Provide the [X, Y] coordinate of the cell's center where the given text is located.  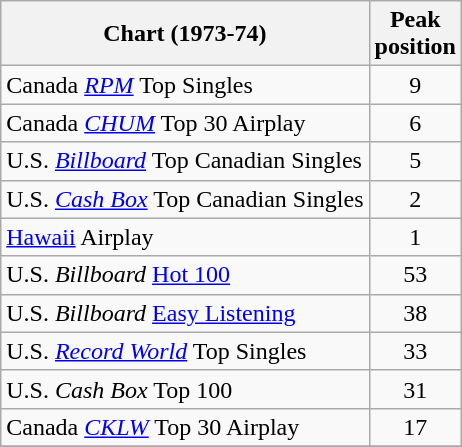
Canada RPM Top Singles [185, 85]
Hawaii Airplay [185, 237]
U.S. Billboard Top Canadian Singles [185, 161]
Canada CKLW Top 30 Airplay [185, 427]
U.S. Billboard Easy Listening [185, 313]
U.S. Cash Box Top Canadian Singles [185, 199]
38 [415, 313]
9 [415, 85]
31 [415, 389]
6 [415, 123]
5 [415, 161]
U.S. Cash Box Top 100 [185, 389]
33 [415, 351]
Peakposition [415, 34]
17 [415, 427]
U.S. Record World Top Singles [185, 351]
2 [415, 199]
Canada CHUM Top 30 Airplay [185, 123]
Chart (1973-74) [185, 34]
U.S. Billboard Hot 100 [185, 275]
1 [415, 237]
53 [415, 275]
